Find where the given text appears and provide that cell's center as [x, y] coordinate. 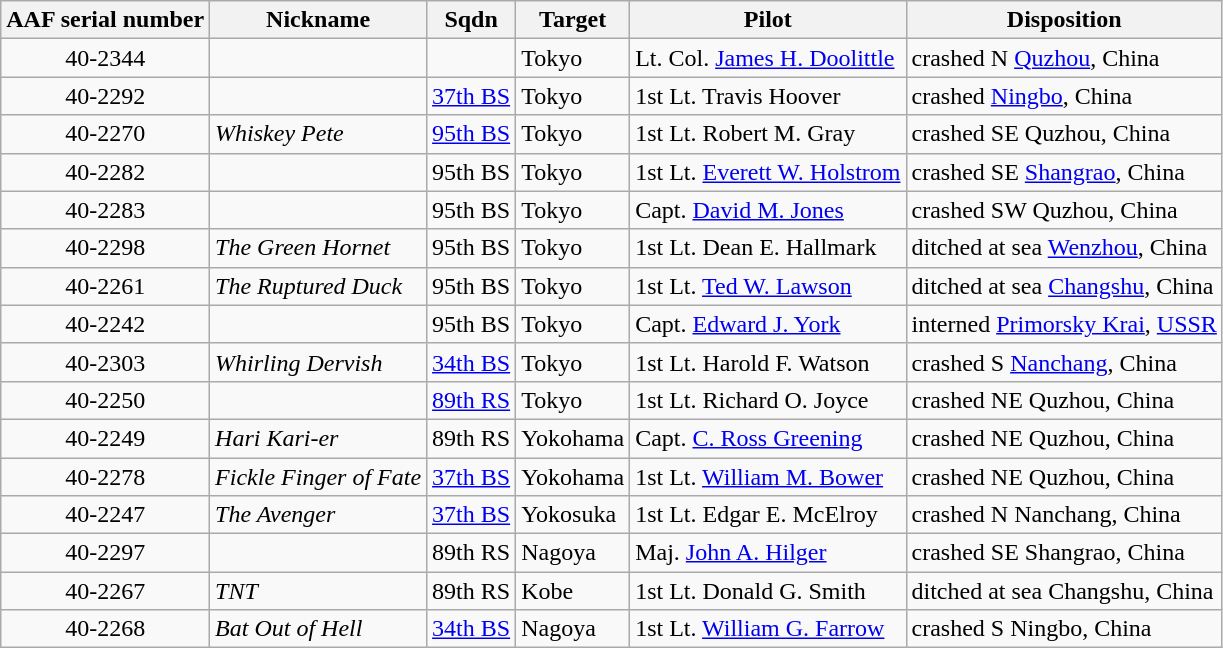
Yokosuka [573, 515]
AAF serial number [106, 20]
The Green Hornet [318, 248]
Whiskey Pete [318, 134]
Hari Kari-er [318, 438]
40-2298 [106, 248]
TNT [318, 591]
1st Lt. Everett W. Holstrom [768, 172]
Sqdn [472, 20]
The Avenger [318, 515]
Capt. C. Ross Greening [768, 438]
40-2267 [106, 591]
ditched at sea Wenzhou, China [1064, 248]
1st Lt. Donald G. Smith [768, 591]
Lt. Col. James H. Doolittle [768, 58]
Nickname [318, 20]
crashed Ningbo, China [1064, 96]
40-2303 [106, 362]
40-2344 [106, 58]
interned Primorsky Krai, USSR [1064, 324]
Whirling Dervish [318, 362]
1st Lt. Robert M. Gray [768, 134]
crashed S Nanchang, China [1064, 362]
Kobe [573, 591]
Disposition [1064, 20]
Fickle Finger of Fate [318, 477]
40-2261 [106, 286]
crashed SE Quzhou, China [1064, 134]
1st Lt. Dean E. Hallmark [768, 248]
40-2268 [106, 629]
1st Lt. Harold F. Watson [768, 362]
1st Lt. Travis Hoover [768, 96]
crashed S Ningbo, China [1064, 629]
40-2283 [106, 210]
Target [573, 20]
40-2292 [106, 96]
Capt. Edward J. York [768, 324]
Pilot [768, 20]
40-2247 [106, 515]
1st Lt. Ted W. Lawson [768, 286]
40-2249 [106, 438]
crashed N Nanchang, China [1064, 515]
40-2242 [106, 324]
40-2297 [106, 553]
40-2250 [106, 400]
1st Lt. Edgar E. McElroy [768, 515]
Capt. David M. Jones [768, 210]
Bat Out of Hell [318, 629]
crashed N Quzhou, China [1064, 58]
1st Lt. William G. Farrow [768, 629]
40-2270 [106, 134]
1st Lt. Richard O. Joyce [768, 400]
1st Lt. William M. Bower [768, 477]
40-2278 [106, 477]
40-2282 [106, 172]
The Ruptured Duck [318, 286]
Maj. John A. Hilger [768, 553]
crashed SW Quzhou, China [1064, 210]
